For the text-containing cell, return its midpoint in (x, y) coordinate format. 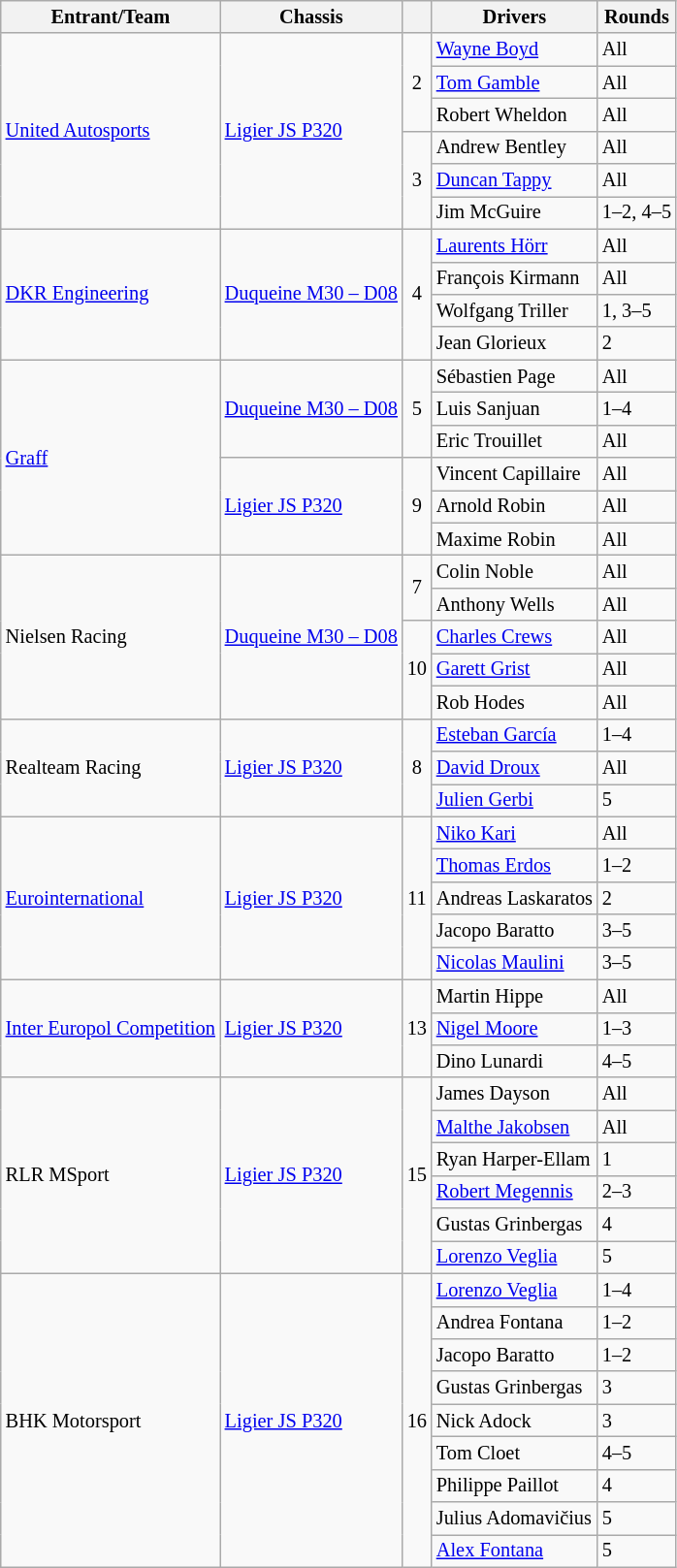
Eric Trouillet (514, 441)
Charles Crews (514, 637)
2–3 (636, 1192)
Graff (111, 458)
Realteam Racing (111, 768)
Alex Fontana (514, 1551)
Esteban García (514, 735)
Jim McGuire (514, 212)
Nigel Moore (514, 1029)
Julius Adomavičius (514, 1519)
Wayne Boyd (514, 49)
Entrant/Team (111, 16)
Martin Hippe (514, 996)
Anthony Wells (514, 604)
James Dayson (514, 1094)
1–2, 4–5 (636, 212)
Andrea Fontana (514, 1323)
RLR MSport (111, 1175)
Jean Glorieux (514, 343)
Dino Lunardi (514, 1061)
Rounds (636, 16)
Nicolas Maulini (514, 963)
Robert Megennis (514, 1192)
Wolfgang Triller (514, 310)
David Droux (514, 767)
11 (417, 898)
Rob Hodes (514, 702)
Drivers (514, 16)
Andreas Laskaratos (514, 898)
1, 3–5 (636, 310)
13 (417, 1028)
Tom Cloet (514, 1453)
Colin Noble (514, 571)
Nick Adock (514, 1421)
Laurents Hörr (514, 245)
Luis Sanjuan (514, 408)
7 (417, 588)
Arnold Robin (514, 506)
Thomas Erdos (514, 865)
Philippe Paillot (514, 1486)
Garett Grist (514, 669)
Niko Kari (514, 833)
DKR Engineering (111, 295)
François Kirmann (514, 278)
Maxime Robin (514, 539)
1–3 (636, 1029)
Eurointernational (111, 898)
Andrew Bentley (514, 147)
Julien Gerbi (514, 800)
15 (417, 1175)
10 (417, 669)
Duncan Tappy (514, 180)
Chassis (311, 16)
Ryan Harper-Ellam (514, 1159)
United Autosports (111, 131)
Malthe Jakobsen (514, 1127)
8 (417, 768)
Tom Gamble (514, 82)
1 (636, 1159)
Sébastien Page (514, 376)
9 (417, 506)
Robert Wheldon (514, 114)
Vincent Capillaire (514, 474)
16 (417, 1420)
Inter Europol Competition (111, 1028)
Nielsen Racing (111, 636)
BHK Motorsport (111, 1420)
